Output the [x, y] coordinate of the center of the cell containing the given text.  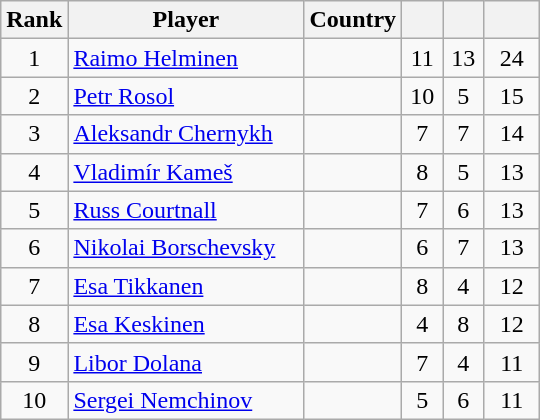
24 [512, 58]
Rank [34, 20]
3 [34, 134]
14 [512, 134]
Player [186, 20]
Libor Dolana [186, 362]
9 [34, 362]
Esa Tikkanen [186, 286]
Aleksandr Chernykh [186, 134]
Vladimír Kameš [186, 172]
Russ Courtnall [186, 210]
1 [34, 58]
Sergei Nemchinov [186, 400]
Esa Keskinen [186, 324]
2 [34, 96]
15 [512, 96]
Petr Rosol [186, 96]
Nikolai Borschevsky [186, 248]
Raimo Helminen [186, 58]
Country [353, 20]
